Identify which cell holds the provided text, then report its [X, Y] central coordinate. 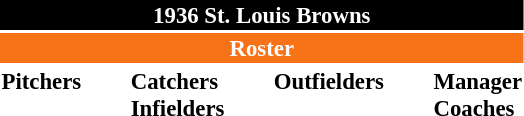
1936 St. Louis Browns [262, 15]
Roster [262, 48]
